Detect which cell encompasses the target text, then output its [X, Y] center coordinate. 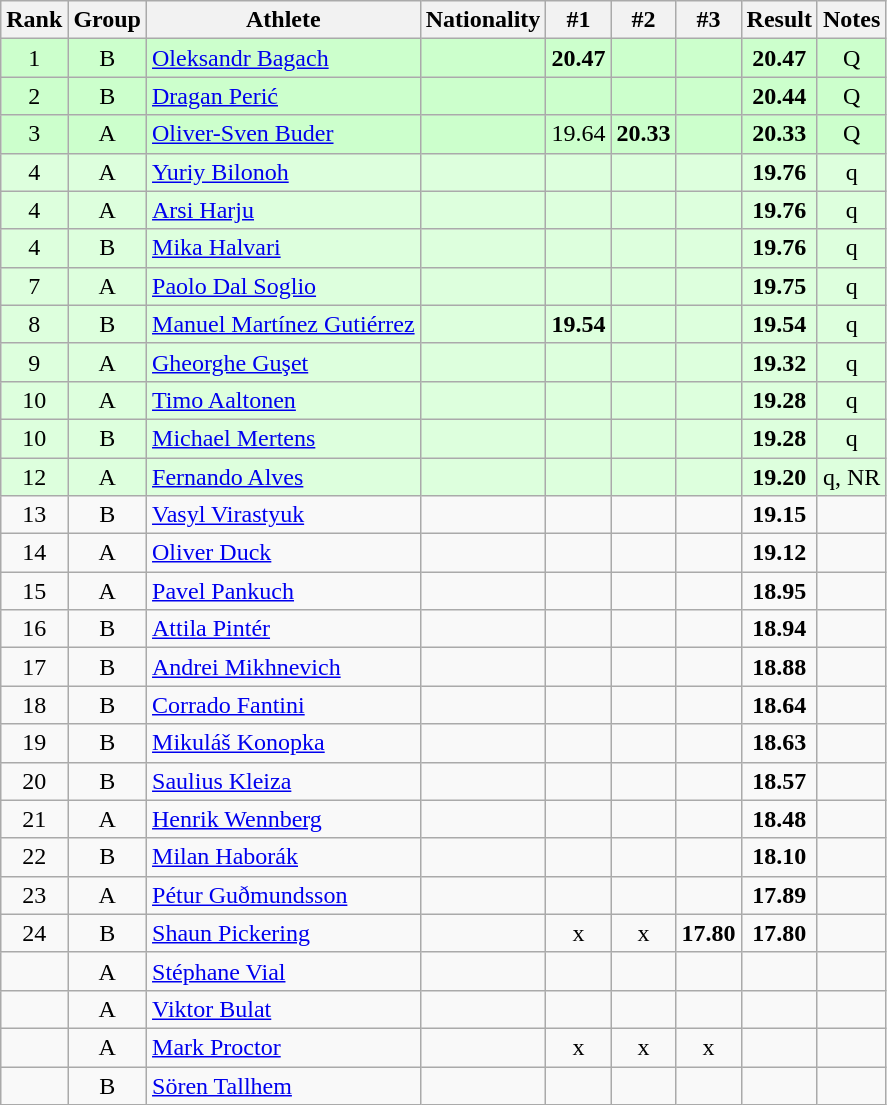
Attila Pintér [284, 629]
2 [34, 96]
Paolo Dal Soglio [284, 286]
18.88 [779, 667]
Mika Halvari [284, 248]
16 [34, 629]
Yuriy Bilonoh [284, 172]
Oliver Duck [284, 553]
21 [34, 819]
17.89 [779, 895]
18 [34, 705]
19.15 [779, 515]
#2 [644, 20]
Corrado Fantini [284, 705]
Mikuláš Konopka [284, 743]
Nationality [483, 20]
#1 [578, 20]
19 [34, 743]
Fernando Alves [284, 477]
Henrik Wennberg [284, 819]
Group [108, 20]
9 [34, 362]
Stéphane Vial [284, 971]
24 [34, 933]
17 [34, 667]
15 [34, 591]
Michael Mertens [284, 438]
Sören Tallhem [284, 1085]
Pétur Guðmundsson [284, 895]
18.94 [779, 629]
12 [34, 477]
19.64 [578, 134]
3 [34, 134]
Shaun Pickering [284, 933]
19.12 [779, 553]
Milan Haborák [284, 857]
18.63 [779, 743]
18.10 [779, 857]
8 [34, 324]
Notes [851, 20]
18.64 [779, 705]
Timo Aaltonen [284, 400]
Dragan Perić [284, 96]
18.57 [779, 781]
Result [779, 20]
Oleksandr Bagach [284, 58]
Pavel Pankuch [284, 591]
Arsi Harju [284, 210]
Manuel Martínez Gutiérrez [284, 324]
23 [34, 895]
Gheorghe Guşet [284, 362]
Mark Proctor [284, 1047]
1 [34, 58]
19.75 [779, 286]
Andrei Mikhnevich [284, 667]
Rank [34, 20]
7 [34, 286]
#3 [708, 20]
22 [34, 857]
Vasyl Virastyuk [284, 515]
18.95 [779, 591]
q, NR [851, 477]
Oliver-Sven Buder [284, 134]
19.20 [779, 477]
Viktor Bulat [284, 1009]
20.44 [779, 96]
13 [34, 515]
20 [34, 781]
18.48 [779, 819]
Athlete [284, 20]
14 [34, 553]
Saulius Kleiza [284, 781]
19.32 [779, 362]
